Locate the cell with the specified text and output its (X, Y) center coordinate. 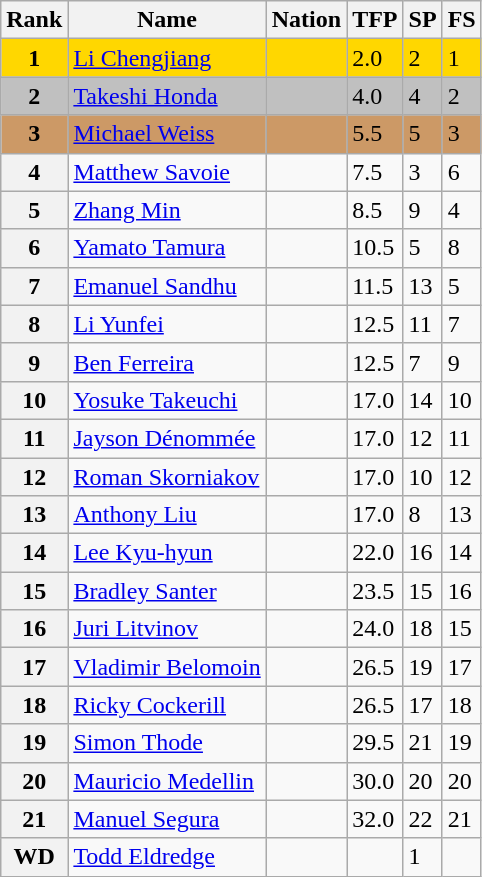
WD (34, 857)
8.5 (375, 210)
Ricky Cockerill (167, 705)
11.5 (375, 286)
Nation (306, 20)
24.0 (375, 629)
7.5 (375, 172)
32.0 (375, 819)
SP (422, 20)
5.5 (375, 134)
Jayson Dénommée (167, 438)
10.5 (375, 248)
Michael Weiss (167, 134)
Yosuke Takeuchi (167, 400)
Name (167, 20)
Yamato Tamura (167, 248)
22 (422, 819)
23.5 (375, 591)
Rank (34, 20)
29.5 (375, 743)
30.0 (375, 781)
Vladimir Belomoin (167, 667)
Lee Kyu-hyun (167, 553)
Todd Eldredge (167, 857)
Zhang Min (167, 210)
Ben Ferreira (167, 362)
Bradley Santer (167, 591)
Li Yunfei (167, 324)
4.0 (375, 96)
Takeshi Honda (167, 96)
Manuel Segura (167, 819)
Li Chengjiang (167, 58)
Simon Thode (167, 743)
Anthony Liu (167, 515)
TFP (375, 20)
Juri Litvinov (167, 629)
22.0 (375, 553)
Emanuel Sandhu (167, 286)
Roman Skorniakov (167, 477)
Mauricio Medellin (167, 781)
2.0 (375, 58)
Matthew Savoie (167, 172)
FS (462, 20)
